Find where the given text appears and provide that cell's center as (x, y) coordinate. 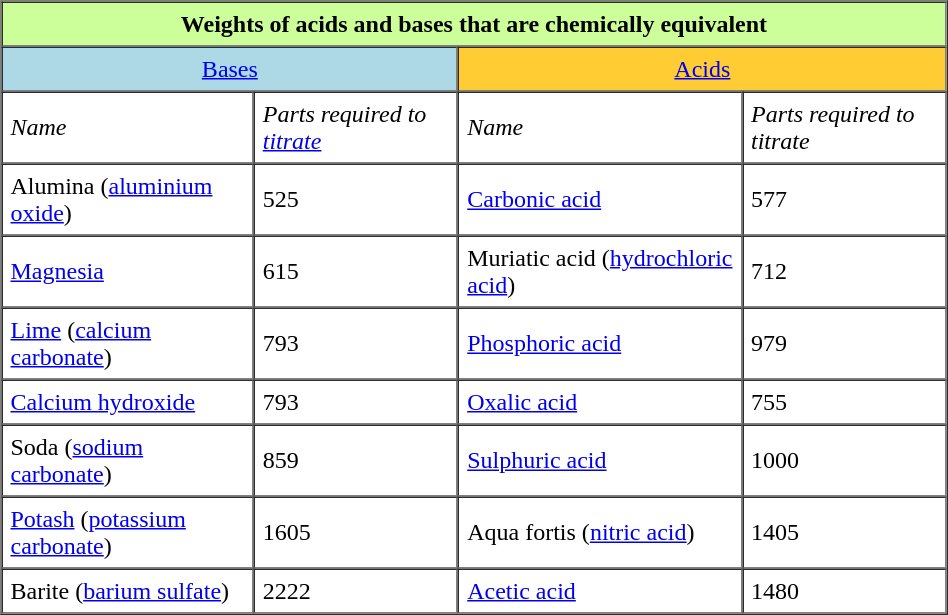
1480 (844, 590)
615 (356, 272)
Bases (230, 68)
Acids (702, 68)
2222 (356, 590)
Oxalic acid (600, 402)
Aqua fortis (nitric acid) (600, 532)
Magnesia (128, 272)
577 (844, 200)
Acetic acid (600, 590)
Alumina (aluminium oxide) (128, 200)
Lime (calcium carbonate) (128, 344)
1605 (356, 532)
Carbonic acid (600, 200)
712 (844, 272)
Sulphuric acid (600, 460)
Soda (sodium carbonate) (128, 460)
Barite (barium sulfate) (128, 590)
Calcium hydroxide (128, 402)
Muriatic acid (hydrochloric acid) (600, 272)
Phosphoric acid (600, 344)
1405 (844, 532)
Weights of acids and bases that are chemically equivalent (474, 24)
525 (356, 200)
Potash (potassium carbonate) (128, 532)
755 (844, 402)
979 (844, 344)
859 (356, 460)
1000 (844, 460)
